Find where the given text appears and provide that cell's center as [x, y] coordinate. 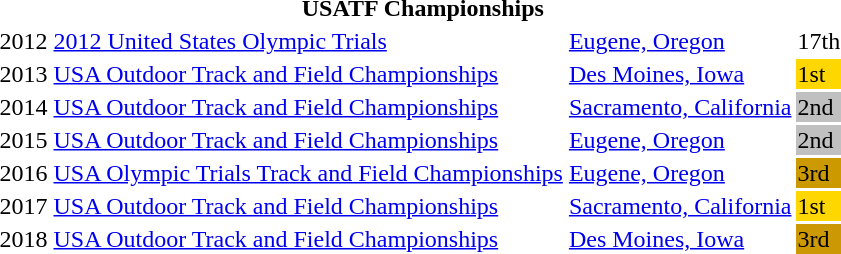
2012 United States Olympic Trials [308, 41]
USA Olympic Trials Track and Field Championships [308, 173]
